For the text-containing cell, return its midpoint in [X, Y] coordinate format. 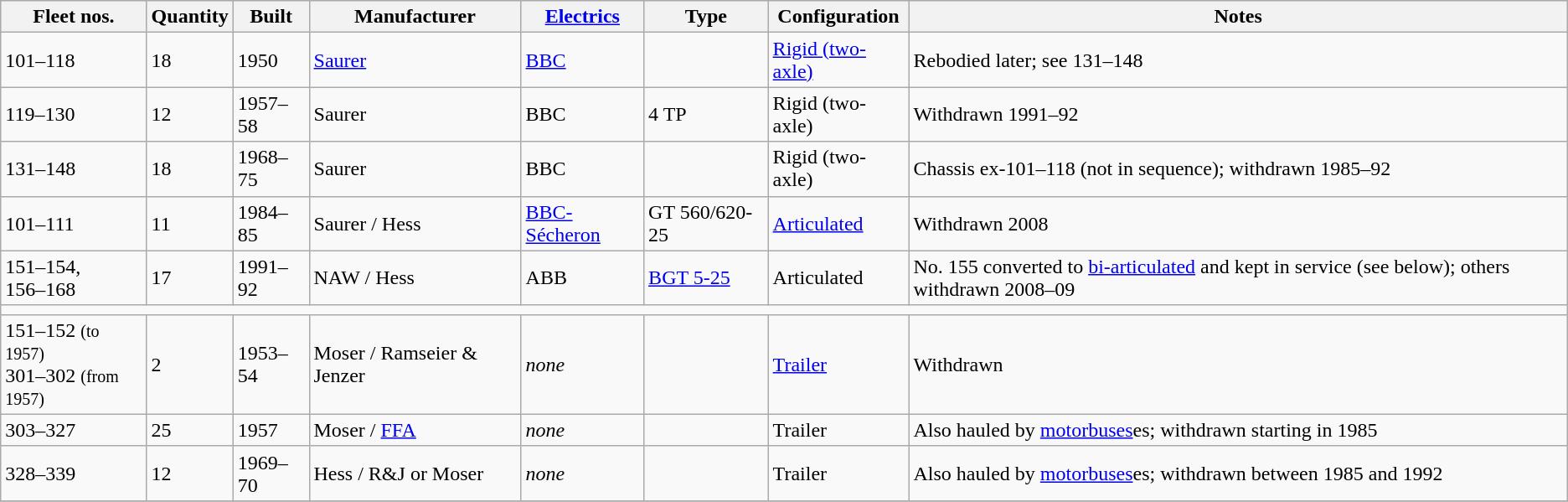
1950 [271, 60]
Type [706, 17]
Fleet nos. [74, 17]
Moser / Ramseier & Jenzer [415, 364]
151–154, 156–168 [74, 278]
Quantity [189, 17]
Built [271, 17]
BGT 5-25 [706, 278]
131–148 [74, 169]
Electrics [583, 17]
Configuration [838, 17]
1953–54 [271, 364]
101–111 [74, 223]
1968–75 [271, 169]
Hess / R&J or Moser [415, 473]
NAW / Hess [415, 278]
11 [189, 223]
Withdrawn [1238, 364]
1957 [271, 430]
1969–70 [271, 473]
101–118 [74, 60]
Saurer / Hess [415, 223]
328–339 [74, 473]
Chassis ex-101–118 (not in sequence); withdrawn 1985–92 [1238, 169]
Manufacturer [415, 17]
No. 155 converted to bi-articulated and kept in service (see below); others withdrawn 2008–09 [1238, 278]
151–152 (to 1957) 301–302 (from 1957) [74, 364]
303–327 [74, 430]
Also hauled by motorbuseses; withdrawn between 1985 and 1992 [1238, 473]
1957–58 [271, 114]
Withdrawn 1991–92 [1238, 114]
119–130 [74, 114]
1984–85 [271, 223]
GT 560/620-25 [706, 223]
Notes [1238, 17]
25 [189, 430]
2 [189, 364]
Also hauled by motorbuseses; withdrawn starting in 1985 [1238, 430]
BBC-Sécheron [583, 223]
17 [189, 278]
4 TP [706, 114]
1991–92 [271, 278]
Rebodied later; see 131–148 [1238, 60]
ABB [583, 278]
Withdrawn 2008 [1238, 223]
Moser / FFA [415, 430]
